Provide the [X, Y] coordinate of the cell's center where the given text is located.  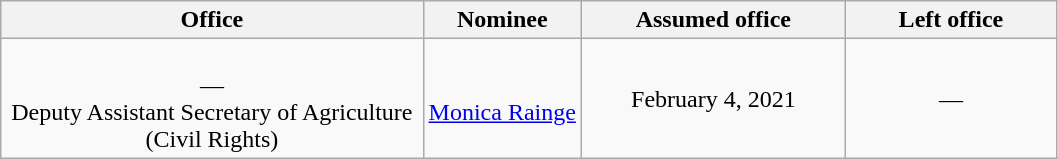
— [950, 98]
Left office [950, 20]
Office [212, 20]
February 4, 2021 [713, 98]
Assumed office [713, 20]
Nominee [502, 20]
—Deputy Assistant Secretary of Agriculture(Civil Rights) [212, 98]
Monica Rainge [502, 98]
